Return the (x, y) coordinate for the center point of the cell that contains the specified text.  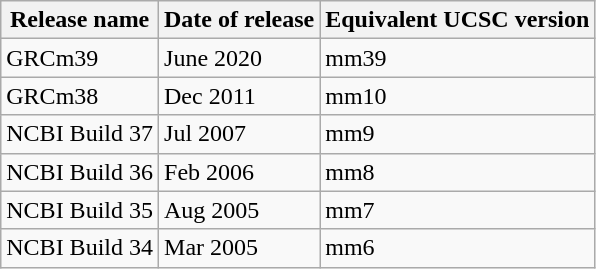
mm8 (458, 172)
Equivalent UCSC version (458, 20)
mm39 (458, 58)
NCBI Build 36 (80, 172)
GRCm38 (80, 96)
NCBI Build 34 (80, 248)
Dec 2011 (240, 96)
Aug 2005 (240, 210)
GRCm39 (80, 58)
NCBI Build 35 (80, 210)
mm9 (458, 134)
NCBI Build 37 (80, 134)
Release name (80, 20)
Mar 2005 (240, 248)
mm7 (458, 210)
Jul 2007 (240, 134)
June 2020 (240, 58)
mm6 (458, 248)
Feb 2006 (240, 172)
mm10 (458, 96)
Date of release (240, 20)
